From the cell containing the given text, extract its center point as [X, Y] coordinate. 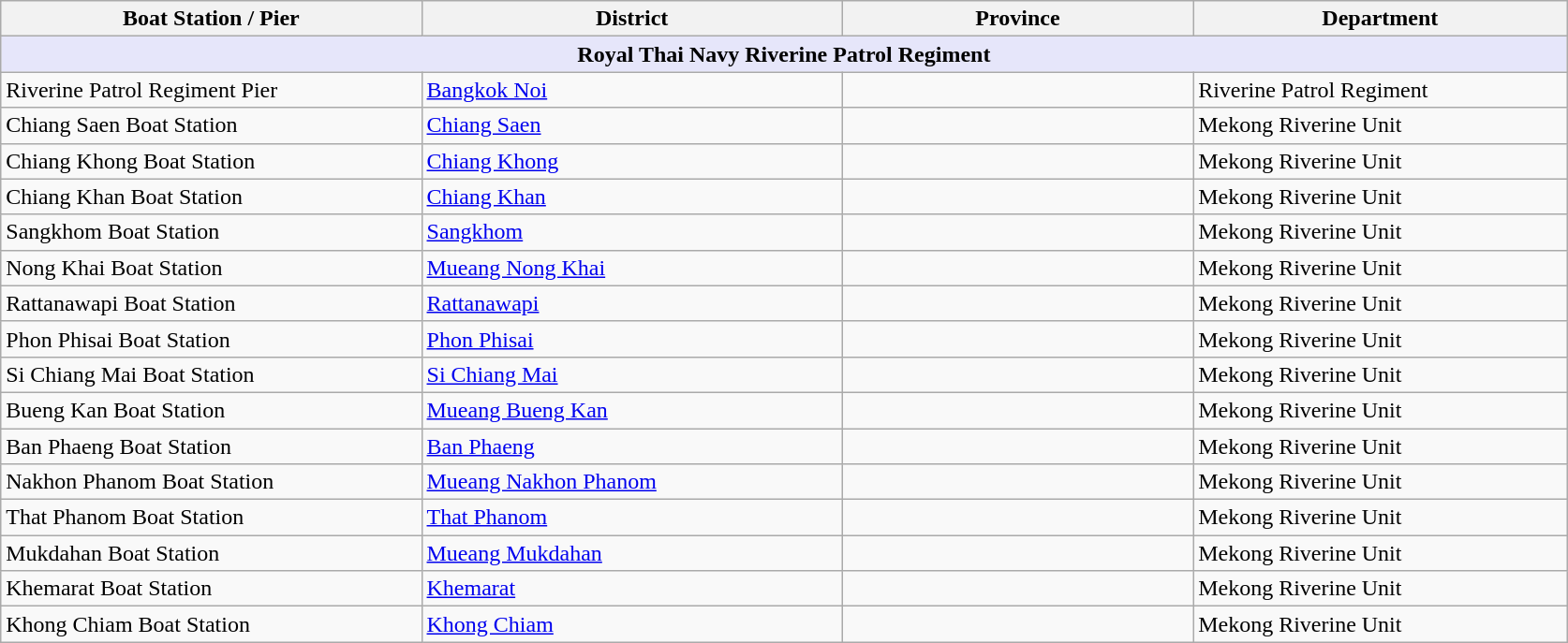
Riverine Patrol Regiment [1381, 90]
Chiang Saen [631, 125]
Chiang Khong Boat Station [212, 161]
Sangkhom [631, 232]
Chiang Saen Boat Station [212, 125]
Chiang Khong [631, 161]
Mueang Mukdahan [631, 553]
Ban Phaeng Boat Station [212, 446]
District [631, 19]
Royal Thai Navy Riverine Patrol Regiment [784, 54]
Rattanawapi [631, 303]
Nakhon Phanom Boat Station [212, 482]
Mukdahan Boat Station [212, 553]
Phon Phisai [631, 339]
Ban Phaeng [631, 446]
Nong Khai Boat Station [212, 268]
Chiang Khan Boat Station [212, 197]
Si Chiang Mai [631, 374]
Khong Chiam [631, 624]
Bangkok Noi [631, 90]
Si Chiang Mai Boat Station [212, 374]
Province [1017, 19]
Khemarat Boat Station [212, 589]
Mueang Nakhon Phanom [631, 482]
Sangkhom Boat Station [212, 232]
Bueng Kan Boat Station [212, 410]
Mueang Nong Khai [631, 268]
That Phanom [631, 518]
Phon Phisai Boat Station [212, 339]
Mueang Bueng Kan [631, 410]
Department [1381, 19]
Rattanawapi Boat Station [212, 303]
Chiang Khan [631, 197]
Khemarat [631, 589]
That Phanom Boat Station [212, 518]
Khong Chiam Boat Station [212, 624]
Riverine Patrol Regiment Pier [212, 90]
Boat Station / Pier [212, 19]
